Detect which cell encompasses the target text, then output its [x, y] center coordinate. 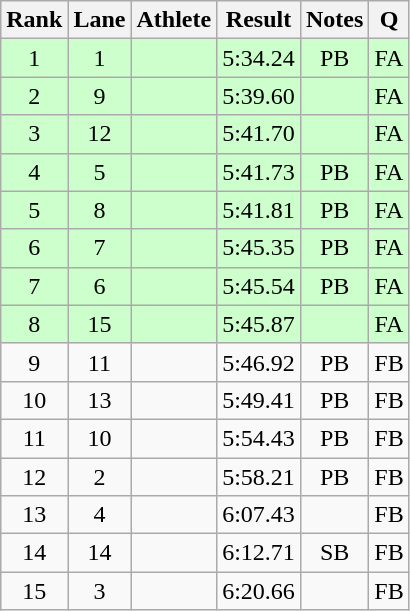
Rank [34, 20]
5:41.73 [259, 172]
5:54.43 [259, 438]
Lane [100, 20]
Athlete [174, 20]
Result [259, 20]
SB [334, 553]
5:49.41 [259, 400]
6:20.66 [259, 591]
5:41.70 [259, 134]
5:46.92 [259, 362]
5:45.54 [259, 286]
5:45.87 [259, 324]
6:07.43 [259, 515]
5:39.60 [259, 96]
6:12.71 [259, 553]
5:34.24 [259, 58]
Q [389, 20]
5:41.81 [259, 210]
5:58.21 [259, 477]
Notes [334, 20]
5:45.35 [259, 248]
